Return the (X, Y) coordinate for the center point of the cell that contains the specified text.  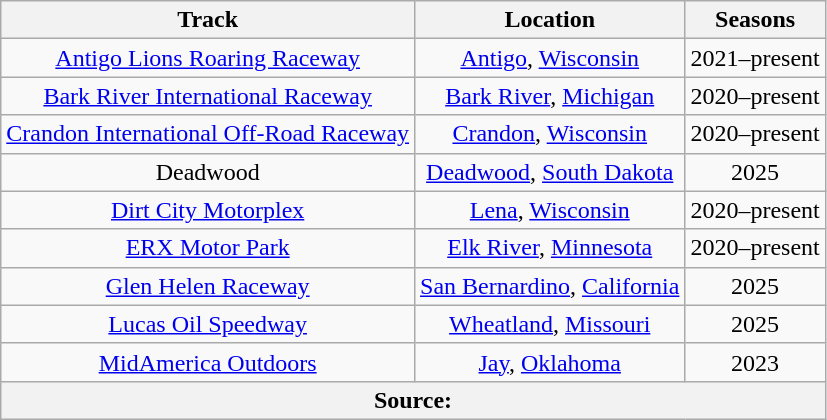
Seasons (755, 20)
Lucas Oil Speedway (208, 324)
Crandon International Off-Road Raceway (208, 134)
Track (208, 20)
Crandon, Wisconsin (550, 134)
Location (550, 20)
Wheatland, Missouri (550, 324)
Glen Helen Raceway (208, 286)
Source: (414, 400)
2021–present (755, 58)
Elk River, Minnesota (550, 248)
Antigo Lions Roaring Raceway (208, 58)
Lena, Wisconsin (550, 210)
Bark River, Michigan (550, 96)
ERX Motor Park (208, 248)
Jay, Oklahoma (550, 362)
Deadwood, South Dakota (550, 172)
San Bernardino, California (550, 286)
2023 (755, 362)
Antigo, Wisconsin (550, 58)
Dirt City Motorplex (208, 210)
MidAmerica Outdoors (208, 362)
Deadwood (208, 172)
Bark River International Raceway (208, 96)
